Capture the cell that displays the provided text and extract its (X, Y) central coordinate. 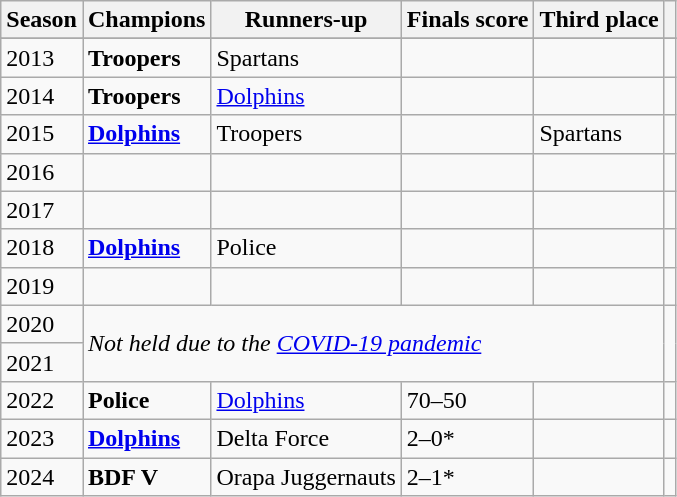
2022 (42, 400)
2015 (42, 134)
70–50 (468, 400)
2023 (42, 438)
2–1* (468, 477)
Season (42, 20)
Finals score (468, 20)
2017 (42, 210)
Delta Force (306, 438)
2018 (42, 248)
BDF V (146, 477)
2014 (42, 96)
Orapa Juggernauts (306, 477)
Champions (146, 20)
2016 (42, 172)
Not held due to the COVID-19 pandemic (373, 343)
2020 (42, 324)
Third place (599, 20)
2013 (42, 58)
Runners-up (306, 20)
2024 (42, 477)
2–0* (468, 438)
2021 (42, 362)
2019 (42, 286)
